Identify which cell holds the provided text, then report its [X, Y] central coordinate. 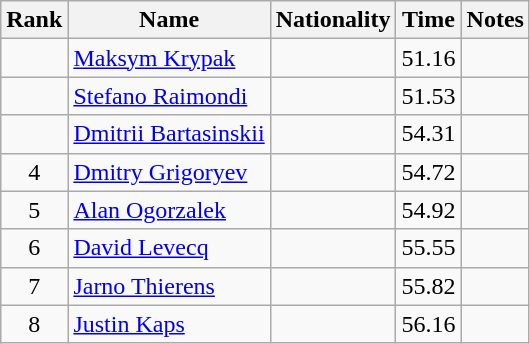
Jarno Thierens [169, 286]
Notes [495, 20]
Maksym Krypak [169, 58]
Dmitry Grigoryev [169, 172]
4 [34, 172]
56.16 [428, 324]
51.53 [428, 96]
Rank [34, 20]
Name [169, 20]
Dmitrii Bartasinskii [169, 134]
54.72 [428, 172]
6 [34, 248]
5 [34, 210]
David Levecq [169, 248]
55.55 [428, 248]
Nationality [333, 20]
Stefano Raimondi [169, 96]
54.92 [428, 210]
55.82 [428, 286]
8 [34, 324]
Alan Ogorzalek [169, 210]
54.31 [428, 134]
51.16 [428, 58]
Justin Kaps [169, 324]
7 [34, 286]
Time [428, 20]
